Pinpoint the cell where the given text exists, returning its [X, Y] midpoint coordinate. 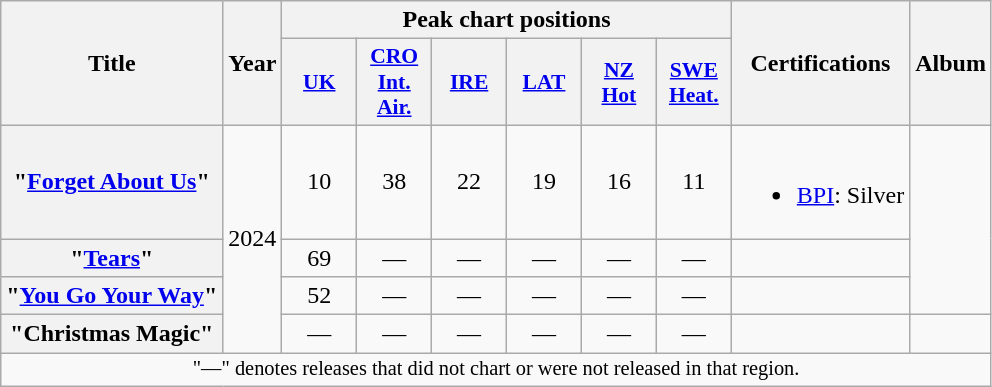
UK [320, 82]
19 [544, 182]
Title [112, 64]
11 [694, 182]
"You Go Your Way" [112, 296]
Year [252, 64]
16 [618, 182]
69 [320, 257]
52 [320, 296]
10 [320, 182]
NZHot [618, 82]
"Forget About Us" [112, 182]
BPI: Silver [820, 182]
"—" denotes releases that did not chart or were not released in that region. [496, 370]
Album [951, 64]
LAT [544, 82]
Peak chart positions [506, 20]
38 [394, 182]
22 [470, 182]
"Christmas Magic" [112, 334]
2024 [252, 238]
CROInt.Air. [394, 82]
SWEHeat. [694, 82]
Certifications [820, 64]
"Tears" [112, 257]
IRE [470, 82]
